Determine the (X, Y) coordinate at the center of the cell enclosing the given text.  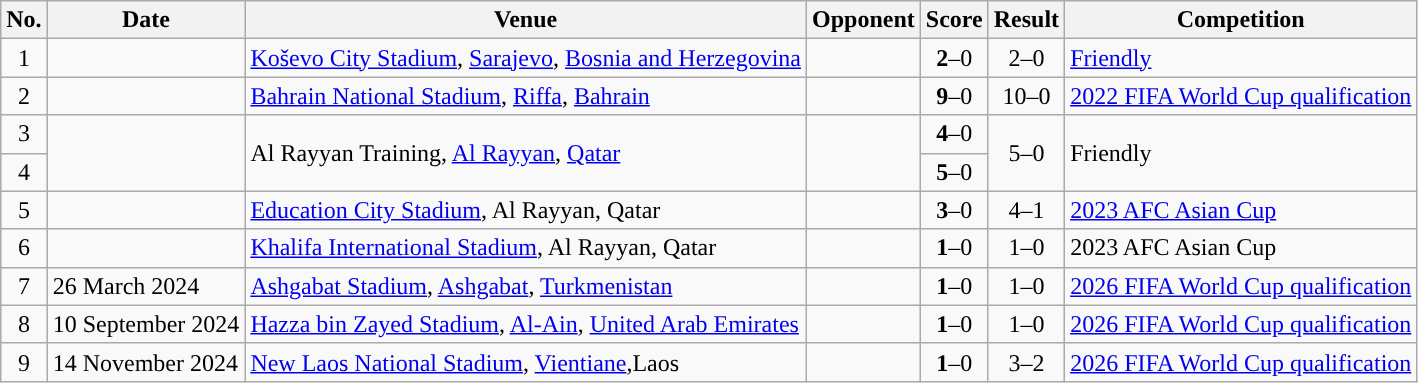
2022 FIFA World Cup qualification (1241, 96)
7 (24, 286)
5 (24, 210)
Al Rayyan Training, Al Rayyan, Qatar (526, 153)
14 November 2024 (146, 362)
1 (24, 58)
No. (24, 20)
4–0 (954, 134)
Khalifa International Stadium, Al Rayyan, Qatar (526, 248)
Education City Stadium, Al Rayyan, Qatar (526, 210)
3–2 (1026, 362)
Ashgabat Stadium, Ashgabat, Turkmenistan (526, 286)
Date (146, 20)
6 (24, 248)
9–0 (954, 96)
26 March 2024 (146, 286)
4 (24, 172)
2 (24, 96)
3 (24, 134)
3–0 (954, 210)
10 September 2024 (146, 324)
Result (1026, 20)
10–0 (1026, 96)
Venue (526, 20)
New Laos National Stadium, Vientiane,Laos (526, 362)
Score (954, 20)
8 (24, 324)
Bahrain National Stadium, Riffa, Bahrain (526, 96)
4–1 (1026, 210)
Opponent (863, 20)
9 (24, 362)
Hazza bin Zayed Stadium, Al-Ain, United Arab Emirates (526, 324)
Koševo City Stadium, Sarajevo, Bosnia and Herzegovina (526, 58)
Competition (1241, 20)
